Return [X, Y] of the center of cell containing provided text 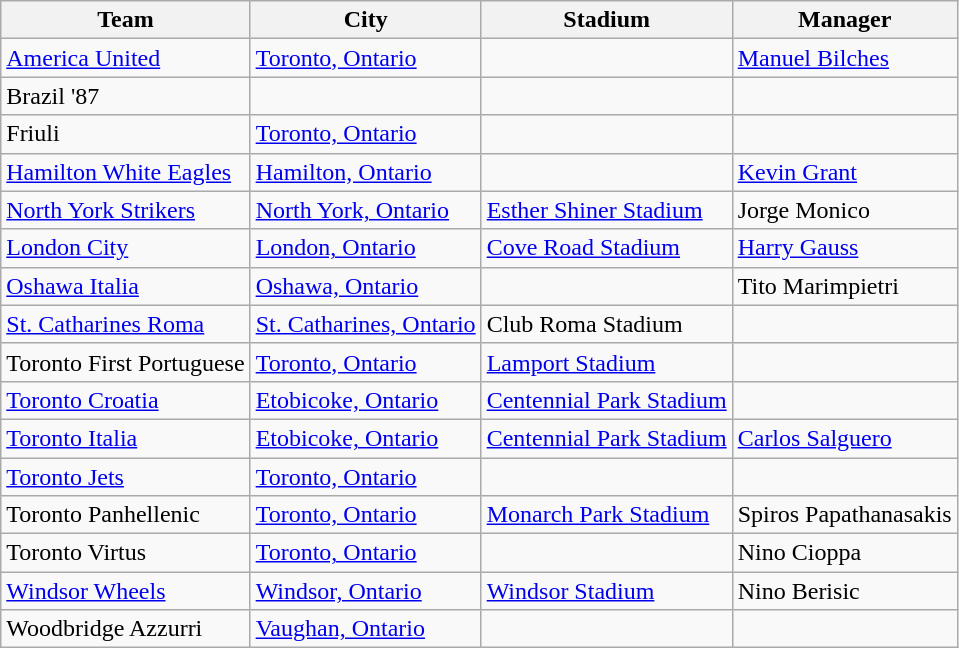
Hamilton White Eagles [126, 172]
Woodbridge Azzurri [126, 629]
Windsor Stadium [606, 591]
North York Strikers [126, 210]
Oshawa, Ontario [366, 286]
Esther Shiner Stadium [606, 210]
St. Catharines Roma [126, 324]
Nino Cioppa [844, 553]
Monarch Park Stadium [606, 515]
Club Roma Stadium [606, 324]
St. Catharines, Ontario [366, 324]
Lamport Stadium [606, 362]
Toronto Jets [126, 477]
Brazil '87 [126, 96]
Toronto Panhellenic [126, 515]
Nino Berisic [844, 591]
Harry Gauss [844, 248]
Hamilton, Ontario [366, 172]
City [366, 20]
Manager [844, 20]
Carlos Salguero [844, 438]
Cove Road Stadium [606, 248]
Jorge Monico [844, 210]
Vaughan, Ontario [366, 629]
London City [126, 248]
Spiros Papathanasakis [844, 515]
Windsor, Ontario [366, 591]
Toronto Croatia [126, 400]
Stadium [606, 20]
Friuli [126, 134]
Tito Marimpietri [844, 286]
Toronto Virtus [126, 553]
Team [126, 20]
Toronto Italia [126, 438]
Windsor Wheels [126, 591]
North York, Ontario [366, 210]
Oshawa Italia [126, 286]
Manuel Bilches [844, 58]
America United [126, 58]
Toronto First Portuguese [126, 362]
London, Ontario [366, 248]
Kevin Grant [844, 172]
